Find where the given text appears and provide that cell's center as [x, y] coordinate. 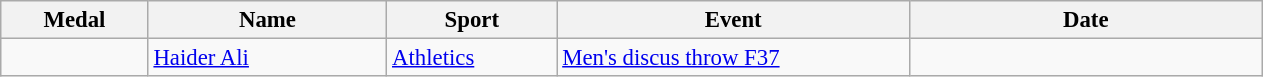
Athletics [472, 58]
Men's discus throw F37 [734, 58]
Sport [472, 20]
Name [268, 20]
Medal [74, 20]
Event [734, 20]
Haider Ali [268, 58]
Date [1086, 20]
